Output the (x, y) coordinate of the center of the cell containing the given text.  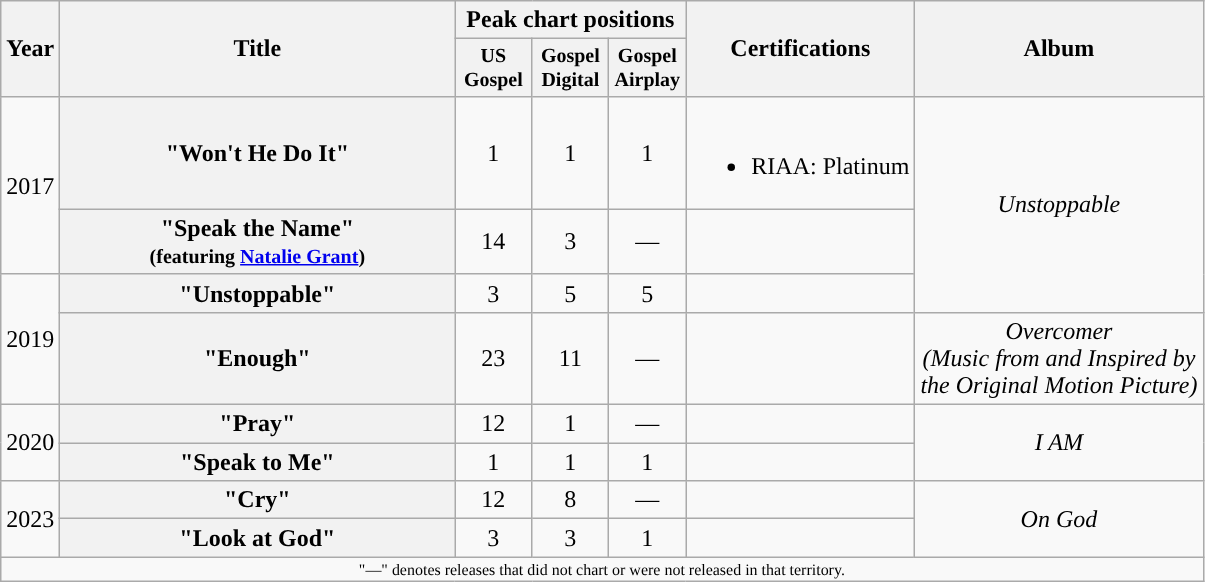
2019 (30, 339)
Unstoppable (1059, 204)
"Cry" (258, 500)
11 (570, 358)
Year (30, 49)
"Pray" (258, 424)
I AM (1059, 443)
"—" denotes releases that did not chart or were not released in that territory. (602, 569)
"Speak the Name"(featuring Natalie Grant) (258, 242)
Album (1059, 49)
"Won't He Do It" (258, 152)
US Gospel (494, 68)
14 (494, 242)
"Look at God" (258, 538)
Title (258, 49)
Gospel Airplay (648, 68)
On God (1059, 519)
Certifications (800, 49)
"Enough" (258, 358)
2020 (30, 443)
Gospel Digital (570, 68)
2017 (30, 185)
23 (494, 358)
Peak chart positions (570, 20)
"Unstoppable" (258, 293)
RIAA: Platinum (800, 152)
Overcomer(Music from and Inspired bythe Original Motion Picture) (1059, 358)
"Speak to Me" (258, 462)
2023 (30, 519)
8 (570, 500)
